Find where the given text appears and provide that cell's center as [x, y] coordinate. 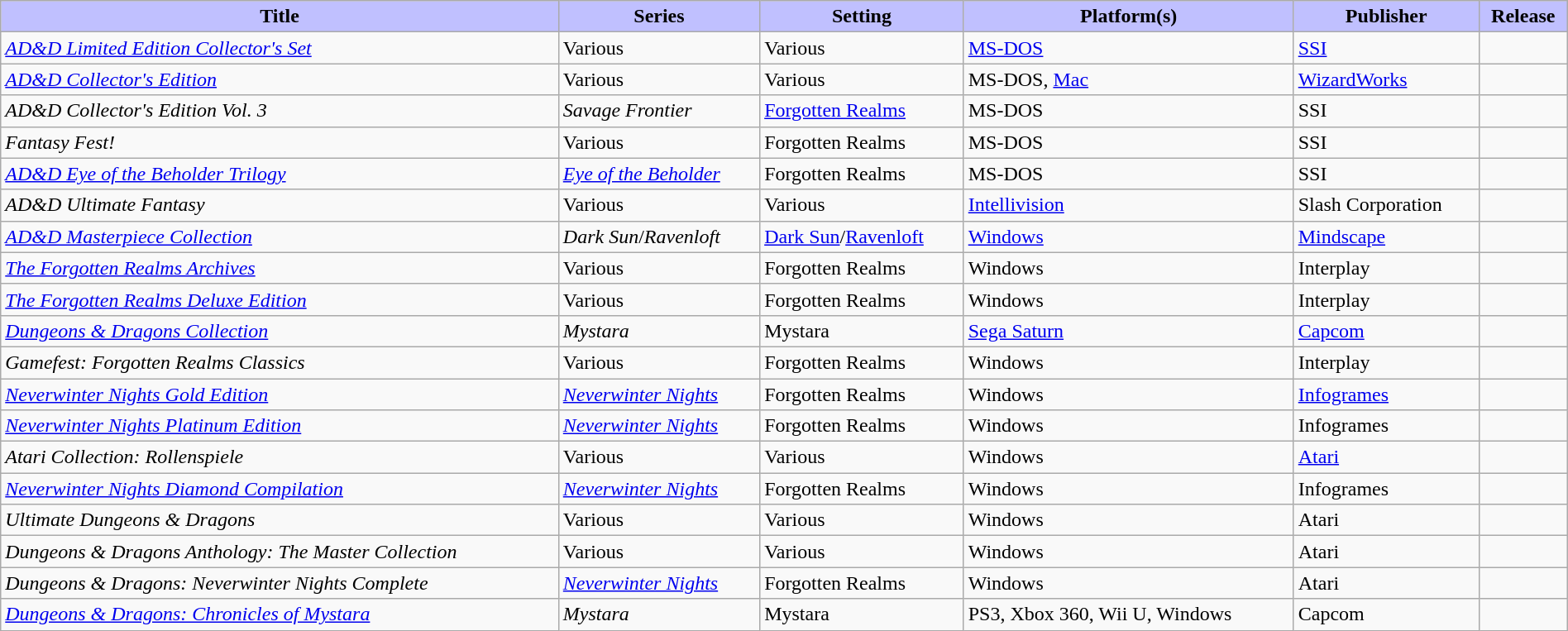
Dungeons & Dragons Anthology: The Master Collection [280, 552]
Publisher [1386, 17]
The Forgotten Realms Archives [280, 268]
Neverwinter Nights Gold Edition [280, 394]
Eye of the Beholder [658, 174]
Release [1523, 17]
Title [280, 17]
WizardWorks [1386, 79]
Neverwinter Nights Platinum Edition [280, 426]
Savage Frontier [658, 111]
AD&D Eye of the Beholder Trilogy [280, 174]
AD&D Ultimate Fantasy [280, 205]
Series [658, 17]
Mindscape [1386, 237]
AD&D Masterpiece Collection [280, 237]
Dungeons & Dragons Collection [280, 331]
Slash Corporation [1386, 205]
Platform(s) [1128, 17]
The Forgotten Realms Deluxe Edition [280, 299]
Neverwinter Nights Diamond Compilation [280, 489]
Dungeons & Dragons: Chronicles of Mystara [280, 614]
Sega Saturn [1128, 331]
Fantasy Fest! [280, 142]
AD&D Collector's Edition Vol. 3 [280, 111]
Atari Collection: Rollenspiele [280, 457]
AD&D Limited Edition Collector's Set [280, 48]
Setting [862, 17]
Intellivision [1128, 205]
MS-DOS, Mac [1128, 79]
Gamefest: Forgotten Realms Classics [280, 362]
PS3, Xbox 360, Wii U, Windows [1128, 614]
AD&D Collector's Edition [280, 79]
Dungeons & Dragons: Neverwinter Nights Complete [280, 583]
Ultimate Dungeons & Dragons [280, 520]
